Extract the (x, y) coordinate from the center of the cell holding the provided text.  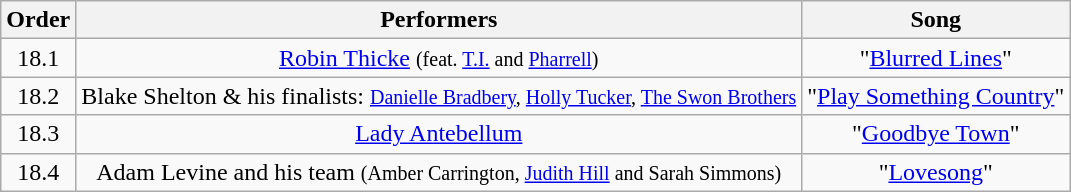
18.4 (38, 172)
Adam Levine and his team (Amber Carrington, Judith Hill and Sarah Simmons) (439, 172)
"Blurred Lines" (936, 58)
18.1 (38, 58)
18.3 (38, 134)
Song (936, 20)
"Goodbye Town" (936, 134)
"Lovesong" (936, 172)
Robin Thicke (feat. T.I. and Pharrell) (439, 58)
Lady Antebellum (439, 134)
Order (38, 20)
18.2 (38, 96)
Performers (439, 20)
Blake Shelton & his finalists: Danielle Bradbery, Holly Tucker, The Swon Brothers (439, 96)
"Play Something Country" (936, 96)
